Search for the cell housing the specified text and yield its [x, y] center coordinate. 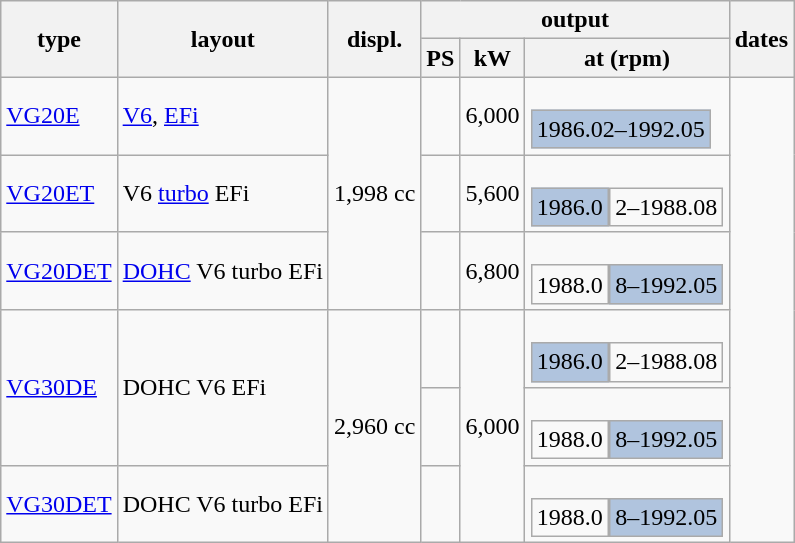
dates [761, 39]
2,960 cc [374, 426]
VG30DE [59, 388]
V6, EFi [222, 116]
VG20DET [59, 271]
5,600 [492, 193]
VG20ET [59, 193]
layout [222, 39]
at (rpm) [627, 58]
output [575, 20]
1,998 cc [374, 194]
VG30DET [59, 504]
displ. [374, 39]
6,800 [492, 271]
V6 turbo EFi [222, 193]
type [59, 39]
VG20E [59, 116]
DOHC V6 EFi [222, 388]
PS [440, 58]
kW [492, 58]
